Search for the cell housing the specified text and yield its (x, y) center coordinate. 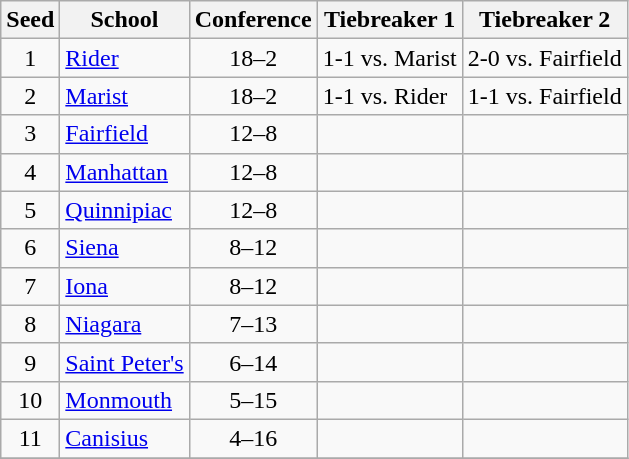
1-1 vs. Marist (390, 58)
Manhattan (124, 172)
11 (30, 438)
10 (30, 400)
9 (30, 362)
1 (30, 58)
6–14 (253, 362)
School (124, 20)
1-1 vs. Fairfield (544, 96)
6 (30, 248)
4 (30, 172)
Marist (124, 96)
Niagara (124, 324)
Conference (253, 20)
2-0 vs. Fairfield (544, 58)
Seed (30, 20)
3 (30, 134)
5–15 (253, 400)
7 (30, 286)
1-1 vs. Rider (390, 96)
Saint Peter's (124, 362)
Rider (124, 58)
Tiebreaker 2 (544, 20)
7–13 (253, 324)
4–16 (253, 438)
Tiebreaker 1 (390, 20)
Quinnipiac (124, 210)
2 (30, 96)
Monmouth (124, 400)
Iona (124, 286)
Fairfield (124, 134)
Canisius (124, 438)
8 (30, 324)
5 (30, 210)
Siena (124, 248)
